Extract the [X, Y] coordinate from the center of the cell holding the provided text.  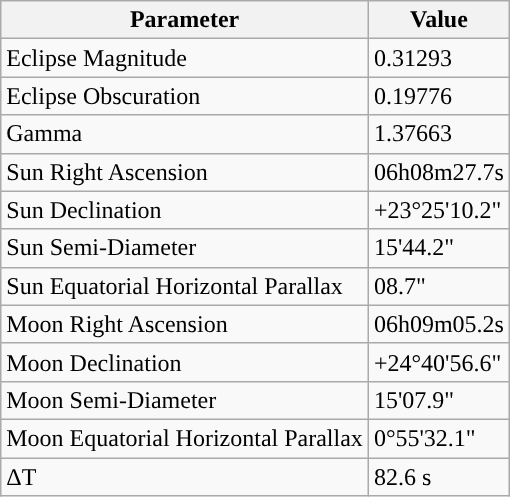
Moon Right Ascension [185, 324]
06h08m27.7s [438, 172]
82.6 s [438, 477]
Moon Declination [185, 362]
1.37663 [438, 134]
+24°40'56.6" [438, 362]
+23°25'10.2" [438, 210]
0°55'32.1" [438, 438]
Parameter [185, 20]
Moon Semi-Diameter [185, 400]
0.19776 [438, 96]
Sun Semi-Diameter [185, 248]
Sun Equatorial Horizontal Parallax [185, 286]
Moon Equatorial Horizontal Parallax [185, 438]
Eclipse Obscuration [185, 96]
15'07.9" [438, 400]
Eclipse Magnitude [185, 58]
0.31293 [438, 58]
Value [438, 20]
08.7" [438, 286]
06h09m05.2s [438, 324]
ΔT [185, 477]
Gamma [185, 134]
15'44.2" [438, 248]
Sun Declination [185, 210]
Sun Right Ascension [185, 172]
